Scan for the cell matching the given text and deliver its [X, Y] coordinate at center. 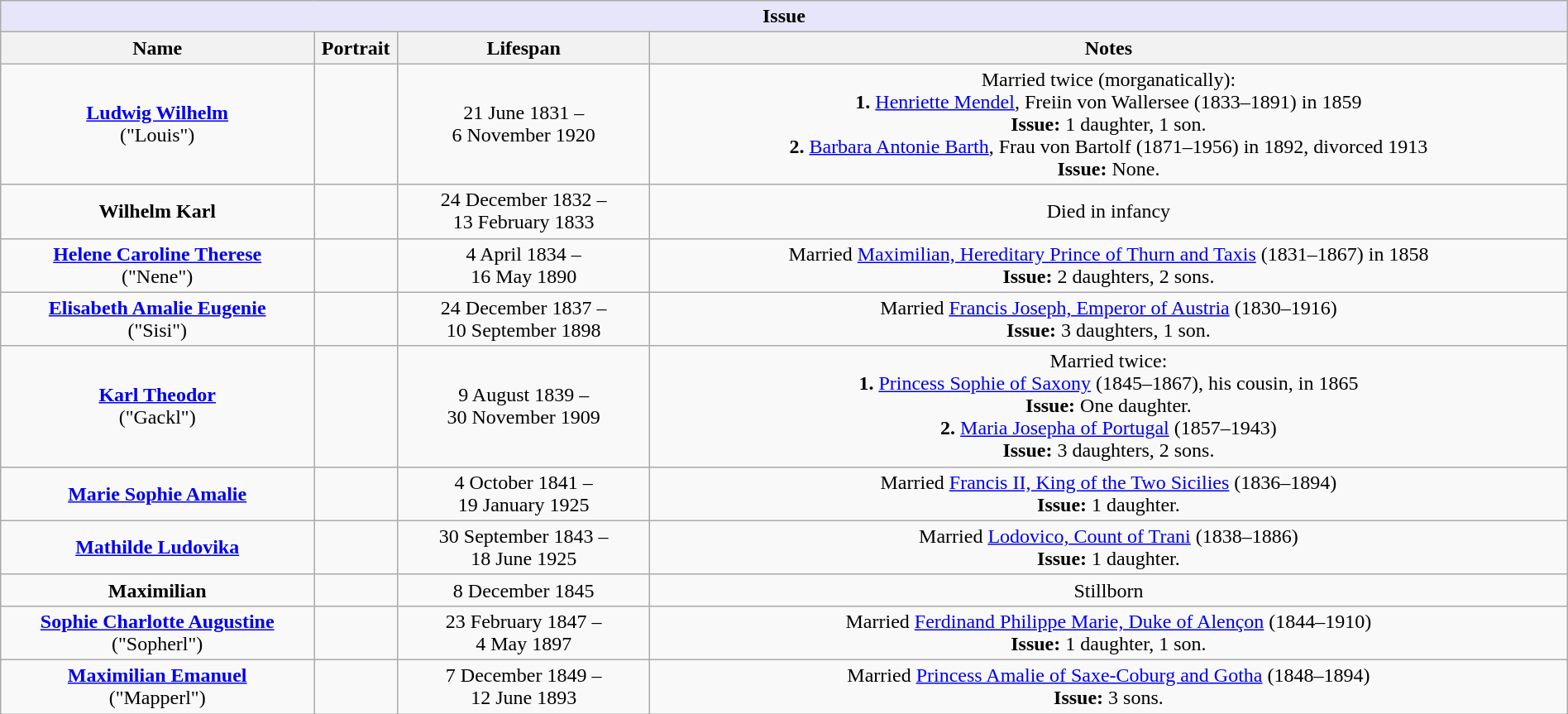
Name [157, 48]
Maximilian [157, 590]
4 April 1834 – 16 May 1890 [524, 265]
23 February 1847 – 4 May 1897 [524, 632]
Sophie Charlotte Augustine ("Sopherl") [157, 632]
Stillborn [1109, 590]
Married Ferdinand Philippe Marie, Duke of Alençon (1844–1910)Issue: 1 daughter, 1 son. [1109, 632]
24 December 1832 –13 February 1833 [524, 212]
Maximilian Emanuel("Mapperl") [157, 687]
30 September 1843 – 18 June 1925 [524, 548]
7 December 1849 –12 June 1893 [524, 687]
Mathilde Ludovika [157, 548]
Married Lodovico, Count of Trani (1838–1886)Issue: 1 daughter. [1109, 548]
24 December 1837 –10 September 1898 [524, 319]
Helene Caroline Therese("Nene") [157, 265]
Notes [1109, 48]
Issue [784, 17]
Karl Theodor("Gackl") [157, 406]
Portrait [356, 48]
Ludwig Wilhelm("Louis") [157, 124]
Married Francis II, King of the Two Sicilies (1836–1894)Issue: 1 daughter. [1109, 493]
Wilhelm Karl [157, 212]
8 December 1845 [524, 590]
Married Maximilian, Hereditary Prince of Thurn and Taxis (1831–1867) in 1858Issue: 2 daughters, 2 sons. [1109, 265]
4 October 1841 – 19 January 1925 [524, 493]
21 June 1831 – 6 November 1920 [524, 124]
Married Francis Joseph, Emperor of Austria (1830–1916)Issue: 3 daughters, 1 son. [1109, 319]
Died in infancy [1109, 212]
Elisabeth Amalie Eugenie("Sisi") [157, 319]
9 August 1839 –30 November 1909 [524, 406]
Lifespan [524, 48]
Marie Sophie Amalie [157, 493]
Married Princess Amalie of Saxe-Coburg and Gotha (1848–1894)Issue: 3 sons. [1109, 687]
